Extract the [x, y] coordinate from the center of the cell holding the provided text.  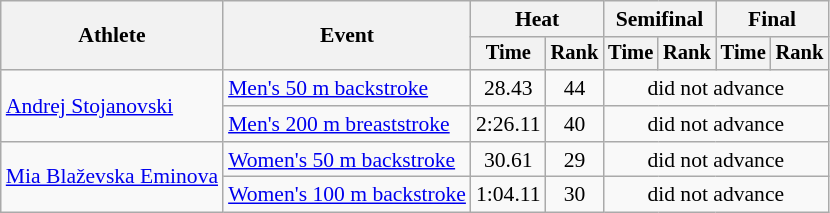
Mia Blaževska Eminova [112, 178]
Final [772, 19]
Athlete [112, 36]
30.61 [508, 160]
40 [575, 124]
1:04.11 [508, 195]
2:26.11 [508, 124]
44 [575, 88]
Women's 50 m backstroke [347, 160]
Event [347, 36]
Semifinal [659, 19]
Women's 100 m backstroke [347, 195]
Men's 50 m backstroke [347, 88]
28.43 [508, 88]
29 [575, 160]
30 [575, 195]
Andrej Stojanovski [112, 106]
Men's 200 m breaststroke [347, 124]
Heat [537, 19]
